Detect which cell encompasses the target text, then output its [X, Y] center coordinate. 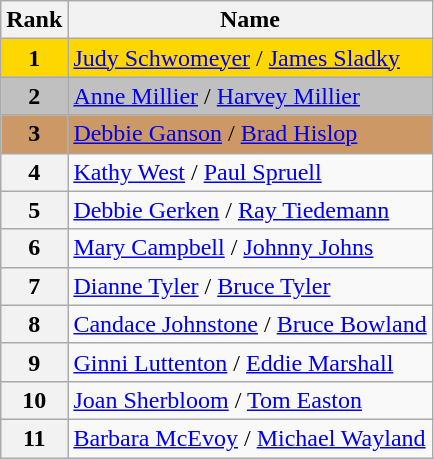
Mary Campbell / Johnny Johns [250, 248]
1 [34, 58]
2 [34, 96]
Kathy West / Paul Spruell [250, 172]
11 [34, 438]
6 [34, 248]
Debbie Gerken / Ray Tiedemann [250, 210]
10 [34, 400]
Anne Millier / Harvey Millier [250, 96]
Rank [34, 20]
Dianne Tyler / Bruce Tyler [250, 286]
Joan Sherbloom / Tom Easton [250, 400]
7 [34, 286]
5 [34, 210]
Name [250, 20]
Ginni Luttenton / Eddie Marshall [250, 362]
Judy Schwomeyer / James Sladky [250, 58]
8 [34, 324]
3 [34, 134]
Debbie Ganson / Brad Hislop [250, 134]
Candace Johnstone / Bruce Bowland [250, 324]
9 [34, 362]
4 [34, 172]
Barbara McEvoy / Michael Wayland [250, 438]
